Extract the (X, Y) coordinate from the center of the cell holding the provided text.  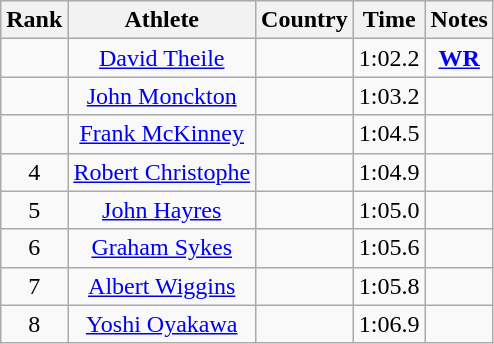
Time (389, 20)
Country (305, 20)
1:05.8 (389, 286)
1:05.6 (389, 248)
1:04.9 (389, 172)
Yoshi Oyakawa (162, 324)
1:05.0 (389, 210)
David Theile (162, 58)
Frank McKinney (162, 134)
Graham Sykes (162, 248)
1:02.2 (389, 58)
1:06.9 (389, 324)
1:03.2 (389, 96)
Rank (34, 20)
Athlete (162, 20)
5 (34, 210)
Robert Christophe (162, 172)
1:04.5 (389, 134)
WR (459, 58)
8 (34, 324)
6 (34, 248)
Albert Wiggins (162, 286)
John Hayres (162, 210)
Notes (459, 20)
John Monckton (162, 96)
7 (34, 286)
4 (34, 172)
